Determine the (x, y) coordinate at the center of the cell enclosing the given text.  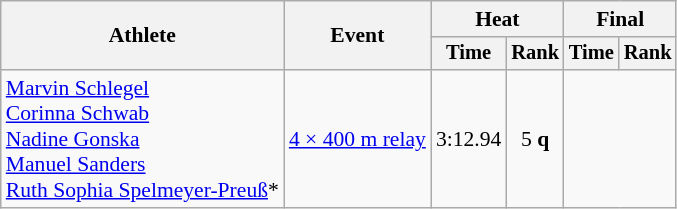
Athlete (142, 36)
4 × 400 m relay (358, 139)
Marvin SchlegelCorinna SchwabNadine GonskaManuel SandersRuth Sophia Spelmeyer-Preuß* (142, 139)
Heat (498, 19)
3:12.94 (468, 139)
5 q (535, 139)
Final (620, 19)
Event (358, 36)
